Output the [x, y] coordinate of the center of the cell containing the given text.  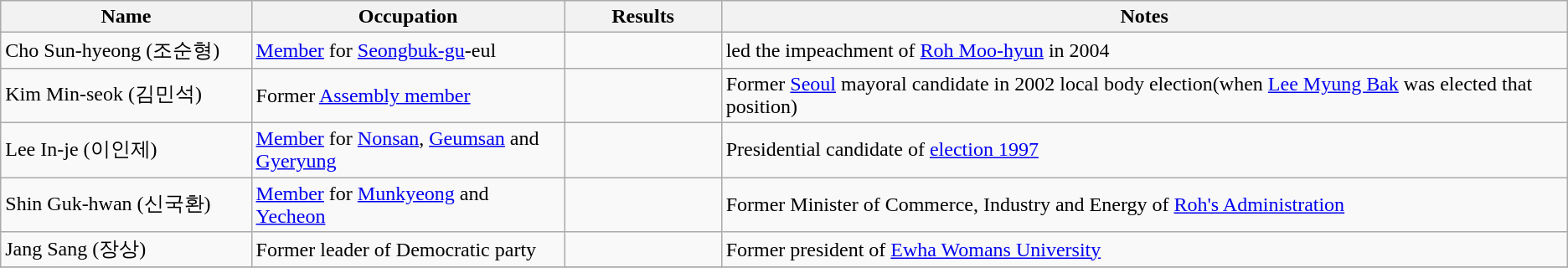
Former leader of Democratic party [408, 250]
Member for Munkyeong and Yecheon [408, 204]
Presidential candidate of election 1997 [1144, 149]
Jang Sang (장상) [126, 250]
Member for Nonsan, Geumsan and Gyeryung [408, 149]
Notes [1144, 17]
Results [643, 17]
Kim Min-seok (김민석) [126, 95]
Former Assembly member [408, 95]
Shin Guk-hwan (신국환) [126, 204]
Occupation [408, 17]
Former Minister of Commerce, Industry and Energy of Roh's Administration [1144, 204]
Former Seoul mayoral candidate in 2002 local body election(when Lee Myung Bak was elected that position) [1144, 95]
Member for Seongbuk-gu-eul [408, 50]
Cho Sun-hyeong (조순형) [126, 50]
Former president of Ewha Womans University [1144, 250]
Lee In-je (이인제) [126, 149]
Name [126, 17]
led the impeachment of Roh Moo-hyun in 2004 [1144, 50]
